Provide the [X, Y] coordinate of the cell's center where the given text is located.  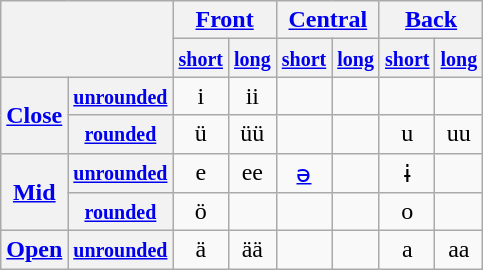
Close [34, 115]
Mid [34, 192]
ee [252, 173]
Front [224, 20]
üü [252, 134]
ə [304, 173]
Open [34, 250]
aa [459, 250]
ää [252, 250]
ɨ [407, 173]
o [407, 212]
e [201, 173]
Back [430, 20]
ö [201, 212]
Central [328, 20]
uu [459, 134]
a [407, 250]
ü [201, 134]
ä [201, 250]
i [201, 96]
u [407, 134]
ii [252, 96]
